Output the [x, y] coordinate of the center of the cell containing the given text.  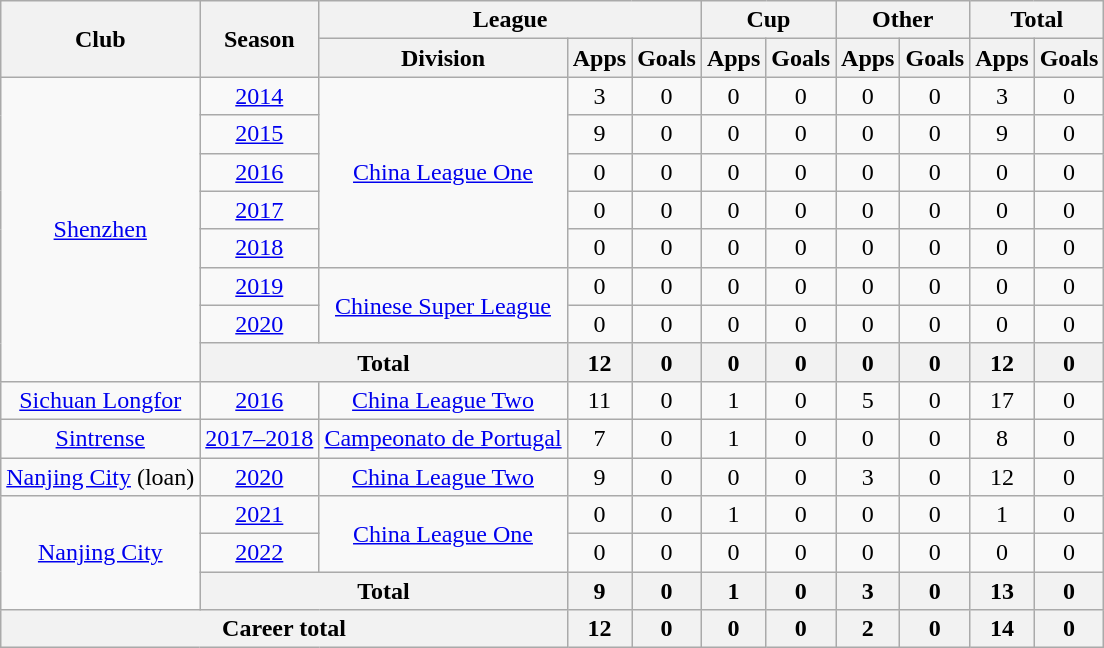
17 [1002, 400]
Career total [284, 629]
14 [1002, 629]
Campeonato de Portugal [443, 438]
Shenzhen [100, 229]
Season [260, 39]
2017–2018 [260, 438]
7 [599, 438]
2019 [260, 286]
8 [1002, 438]
Club [100, 39]
Cup [768, 20]
Other [903, 20]
Sichuan Longfor [100, 400]
5 [868, 400]
Nanjing City (loan) [100, 477]
11 [599, 400]
Sintrense [100, 438]
Division [443, 58]
2017 [260, 210]
League [510, 20]
13 [1002, 591]
2022 [260, 553]
Nanjing City [100, 553]
2014 [260, 96]
2018 [260, 248]
Chinese Super League [443, 305]
2 [868, 629]
2015 [260, 134]
2021 [260, 515]
